Provide the [X, Y] coordinate of the cell's center where the given text is located.  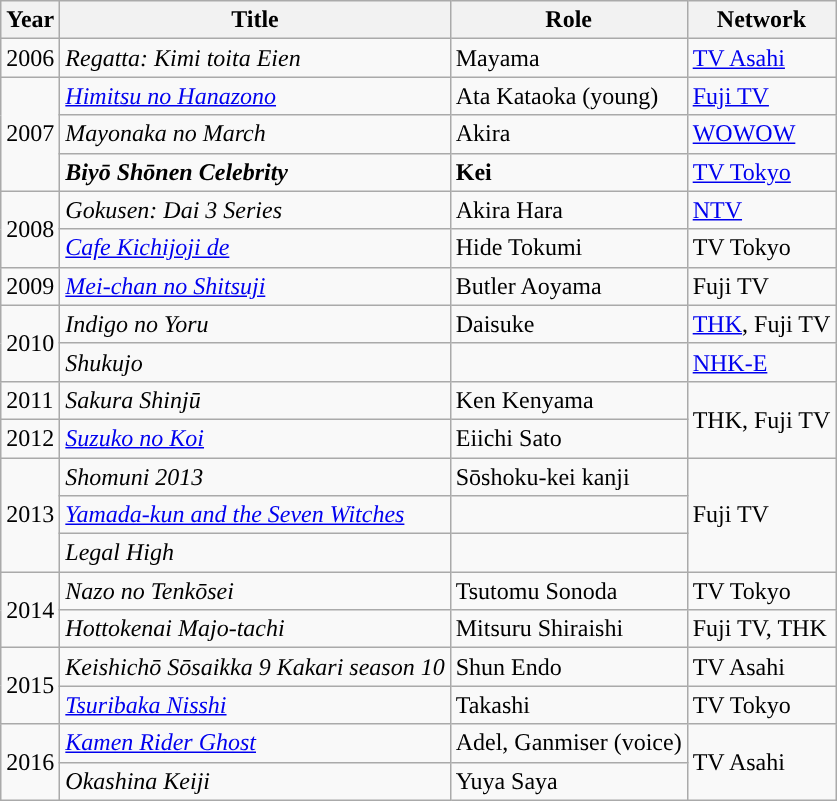
Gokusen: Dai 3 Series [255, 210]
Mitsuru Shiraishi [568, 629]
Year [30, 20]
2007 [30, 134]
Akira [568, 134]
Regatta: Kimi toita Eien [255, 58]
2008 [30, 229]
2016 [30, 762]
Indigo no Yoru [255, 324]
2013 [30, 515]
Adel, Ganmiser (voice) [568, 743]
Butler Aoyama [568, 286]
Kei [568, 172]
NHK-E [762, 362]
Sōshoku-kei kanji [568, 477]
WOWOW [762, 134]
2015 [30, 686]
Shun Endo [568, 667]
Kamen Rider Ghost [255, 743]
2012 [30, 438]
Network [762, 20]
Akira Hara [568, 210]
2009 [30, 286]
Fuji TV, THK [762, 629]
Shomuni 2013 [255, 477]
Legal High [255, 553]
Hottokenai Majo-tachi [255, 629]
Nazo no Tenkōsei [255, 591]
Suzuko no Koi [255, 438]
Ken Kenyama [568, 400]
Hide Tokumi [568, 248]
2006 [30, 58]
Shukujo [255, 362]
Eiichi Sato [568, 438]
Mayonaka no March [255, 134]
Yuya Saya [568, 781]
Keishichō Sōsaikka 9 Kakari season 10 [255, 667]
Mayama [568, 58]
Daisuke [568, 324]
Takashi [568, 705]
Ata Kataoka (young) [568, 96]
2011 [30, 400]
NTV [762, 210]
Yamada-kun and the Seven Witches [255, 515]
Okashina Keiji [255, 781]
Sakura Shinjū [255, 400]
2010 [30, 343]
Tsuribaka Nisshi [255, 705]
Title [255, 20]
Cafe Kichijoji de [255, 248]
Himitsu no Hanazono [255, 96]
2014 [30, 610]
Mei-chan no Shitsuji [255, 286]
Role [568, 20]
Biyō Shōnen Celebrity [255, 172]
Tsutomu Sonoda [568, 591]
